Return the [X, Y] coordinate for the center point of the cell that contains the specified text.  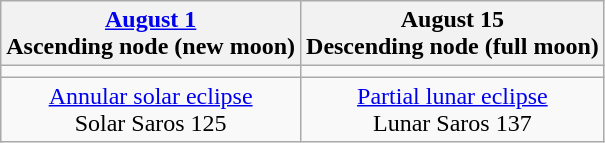
August 1Ascending node (new moon) [151, 34]
Annular solar eclipseSolar Saros 125 [151, 110]
Partial lunar eclipseLunar Saros 137 [453, 110]
August 15Descending node (full moon) [453, 34]
